Return [x, y] of the center of cell containing provided text 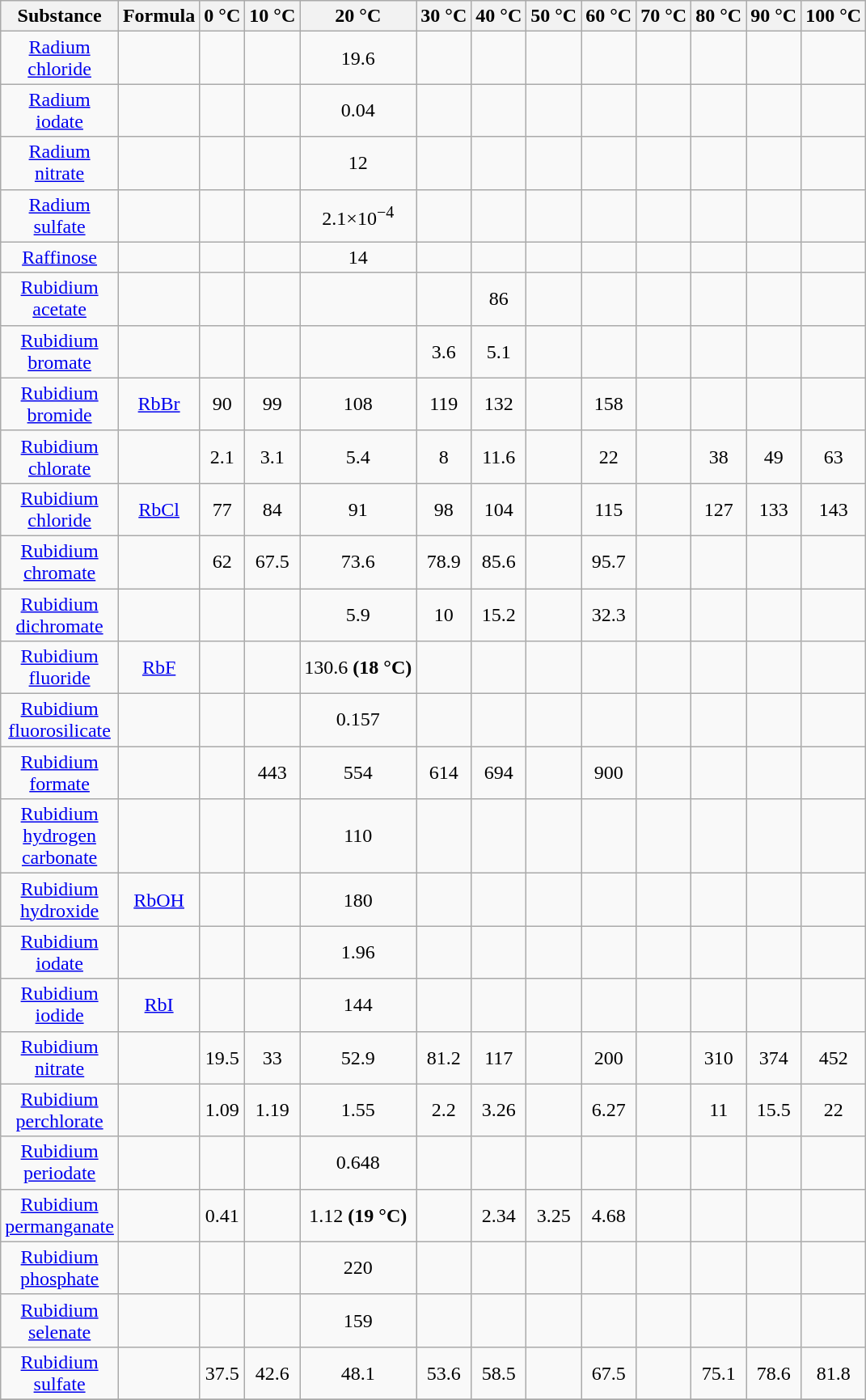
159 [358, 1320]
77 [222, 510]
90 [222, 404]
127 [719, 510]
158 [609, 404]
80 °C [719, 16]
84 [272, 510]
19.5 [222, 1058]
6.27 [609, 1110]
Rubidium phosphate [60, 1268]
Rubidium sulfate [60, 1373]
91 [358, 510]
52.9 [358, 1058]
RbCl [158, 510]
Rubidium permanganate [60, 1215]
33 [272, 1058]
1.55 [358, 1110]
63 [834, 456]
Rubidium nitrate [60, 1058]
3.25 [554, 1215]
374 [774, 1058]
130.6 (18 °C) [358, 668]
Rubidium chloride [60, 510]
133 [774, 510]
78.9 [444, 561]
2.1×10−4 [358, 215]
Rubidium iodate [60, 953]
90 °C [774, 16]
12 [358, 163]
Rubidium iodide [60, 1005]
117 [499, 1058]
144 [358, 1005]
40 °C [499, 16]
310 [719, 1058]
37.5 [222, 1373]
3.1 [272, 456]
81.8 [834, 1373]
RbF [158, 668]
5.9 [358, 615]
11 [719, 1110]
70 °C [664, 16]
Rubidium perchlorate [60, 1110]
38 [719, 456]
Rubidium fluorosilicate [60, 720]
42.6 [272, 1373]
RbI [158, 1005]
49 [774, 456]
0.648 [358, 1163]
32.3 [609, 615]
78.6 [774, 1373]
Substance [60, 16]
143 [834, 510]
104 [499, 510]
14 [358, 257]
Rubidium periodate [60, 1163]
0.41 [222, 1215]
3.6 [444, 351]
73.6 [358, 561]
75.1 [719, 1373]
RbOH [158, 899]
Rubidium formate [60, 773]
8 [444, 456]
452 [834, 1058]
62 [222, 561]
Rubidium acetate [60, 299]
1.96 [358, 953]
2.34 [499, 1215]
98 [444, 510]
115 [609, 510]
100 °C [834, 16]
443 [272, 773]
Rubidium bromate [60, 351]
86 [499, 299]
3.26 [499, 1110]
614 [444, 773]
Rubidium bromide [60, 404]
132 [499, 404]
5.1 [499, 351]
200 [609, 1058]
Rubidium fluoride [60, 668]
0.04 [358, 110]
Radium sulfate [60, 215]
1.19 [272, 1110]
Rubidium dichromate [60, 615]
119 [444, 404]
10 °C [272, 16]
4.68 [609, 1215]
Radium chloride [60, 58]
81.2 [444, 1058]
Raffinose [60, 257]
Rubidium hydroxide [60, 899]
53.6 [444, 1373]
Rubidium chlorate [60, 456]
1.09 [222, 1110]
694 [499, 773]
900 [609, 773]
2.2 [444, 1110]
Rubidium selenate [60, 1320]
Rubidium chromate [60, 561]
Radium iodate [60, 110]
60 °C [609, 16]
85.6 [499, 561]
48.1 [358, 1373]
108 [358, 404]
50 °C [554, 16]
5.4 [358, 456]
554 [358, 773]
2.1 [222, 456]
95.7 [609, 561]
19.6 [358, 58]
1.12 (19 °C) [358, 1215]
99 [272, 404]
11.6 [499, 456]
110 [358, 836]
220 [358, 1268]
Formula [158, 16]
15.2 [499, 615]
58.5 [499, 1373]
15.5 [774, 1110]
20 °C [358, 16]
0.157 [358, 720]
RbBr [158, 404]
Radium nitrate [60, 163]
30 °C [444, 16]
180 [358, 899]
Rubidium hydrogen carbonate [60, 836]
0 °C [222, 16]
10 [444, 615]
